Locate the cell with the specified text and output its (X, Y) center coordinate. 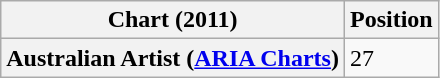
27 (391, 58)
Position (391, 20)
Australian Artist (ARIA Charts) (173, 58)
Chart (2011) (173, 20)
